Output the [x, y] coordinate of the center of the cell containing the given text.  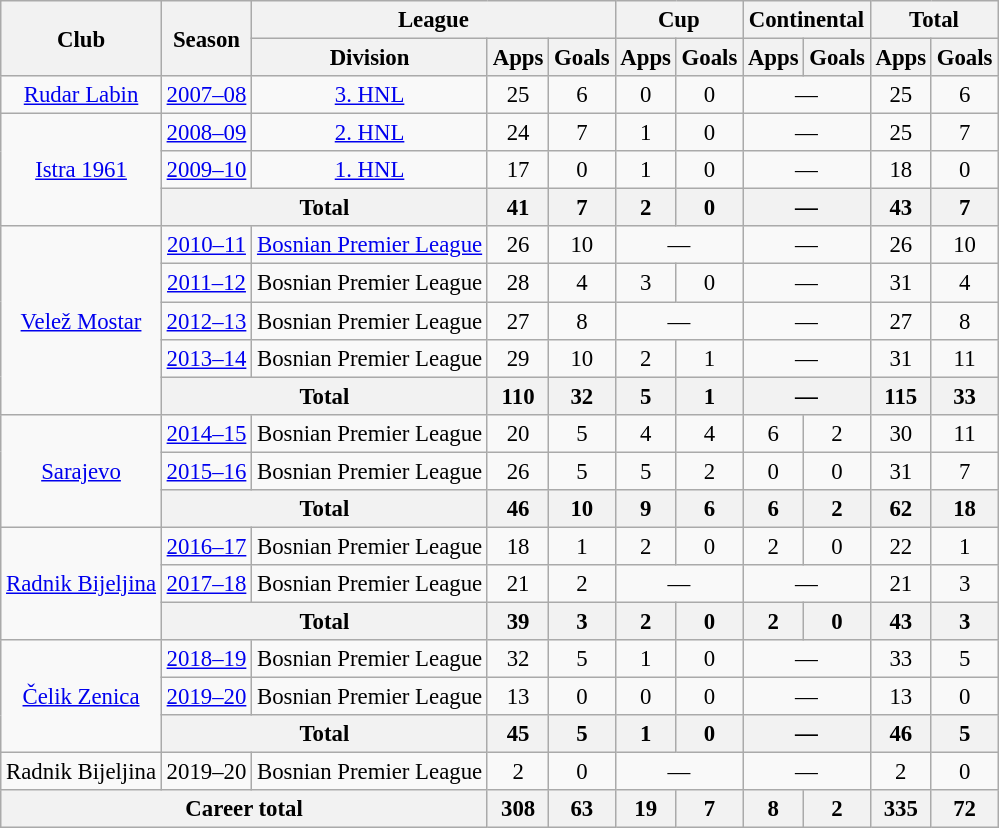
2. HNL [370, 133]
39 [518, 621]
1. HNL [370, 170]
115 [900, 396]
72 [964, 809]
Cup [679, 20]
24 [518, 133]
29 [518, 358]
335 [900, 809]
63 [582, 809]
2015–16 [206, 471]
2017–18 [206, 584]
30 [900, 433]
Continental [807, 20]
2014–15 [206, 433]
Istra 1961 [82, 170]
Season [206, 38]
2009–10 [206, 170]
Club [82, 38]
Career total [244, 809]
2007–08 [206, 95]
Division [370, 58]
Sarajevo [82, 470]
62 [900, 509]
9 [646, 509]
2010–11 [206, 245]
45 [518, 734]
19 [646, 809]
Čelik Zenica [82, 696]
2018–19 [206, 659]
2012–13 [206, 321]
20 [518, 433]
2008–09 [206, 133]
28 [518, 283]
17 [518, 170]
Velež Mostar [82, 320]
League [434, 20]
110 [518, 396]
2013–14 [206, 358]
41 [518, 208]
2011–12 [206, 283]
2016–17 [206, 546]
3. HNL [370, 95]
22 [900, 546]
Rudar Labin [82, 95]
308 [518, 809]
